Determine the [X, Y] coordinate at the center of the cell enclosing the given text.  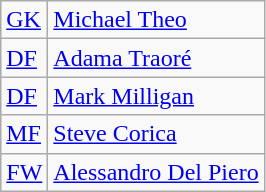
Mark Milligan [156, 96]
Adama Traoré [156, 58]
FW [24, 172]
Steve Corica [156, 134]
MF [24, 134]
GK [24, 20]
Alessandro Del Piero [156, 172]
Michael Theo [156, 20]
